Return the [X, Y] coordinate for the center point of the cell that contains the specified text.  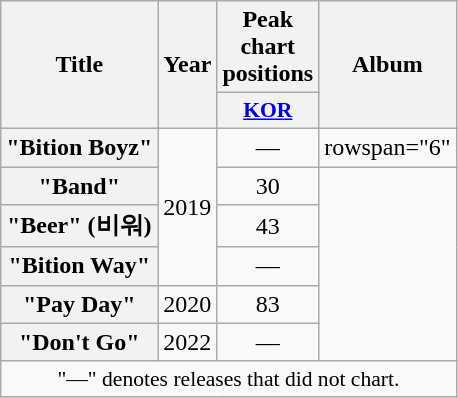
2020 [188, 304]
Year [188, 65]
2019 [188, 206]
30 [268, 185]
Peak chart positions [268, 47]
"Don't Go" [80, 342]
83 [268, 304]
rowspan="6" [388, 147]
"Bition Boyz" [80, 147]
43 [268, 226]
2022 [188, 342]
KOR [268, 111]
"Band" [80, 185]
"Pay Day" [80, 304]
"Bition Way" [80, 266]
"Beer" (비워) [80, 226]
Title [80, 65]
"—" denotes releases that did not chart. [228, 379]
Album [388, 65]
